Determine the (x, y) coordinate at the center of the cell enclosing the given text.  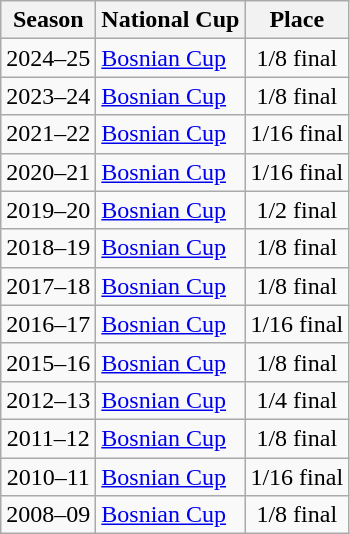
2021–22 (48, 134)
2010–11 (48, 477)
2016–17 (48, 324)
1/4 final (297, 400)
National Cup (170, 20)
2023–24 (48, 96)
2020–21 (48, 172)
2017–18 (48, 286)
2011–12 (48, 438)
2024–25 (48, 58)
2019–20 (48, 210)
2012–13 (48, 400)
Place (297, 20)
1/2 final (297, 210)
2015–16 (48, 362)
2018–19 (48, 248)
2008–09 (48, 515)
Season (48, 20)
